Locate the cell with the specified text and output its (X, Y) center coordinate. 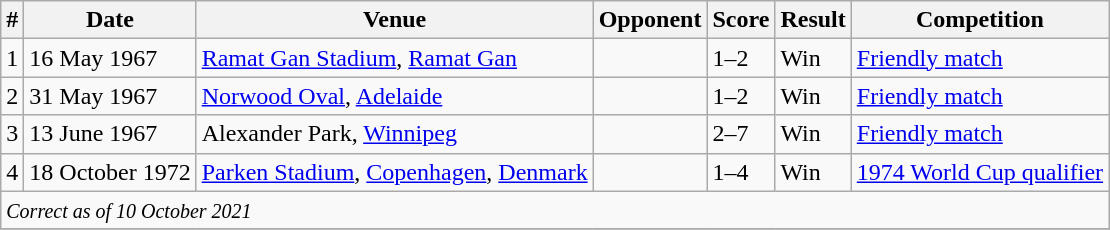
Ramat Gan Stadium, Ramat Gan (394, 58)
Result (813, 20)
# (12, 20)
3 (12, 134)
Parken Stadium, Copenhagen, Denmark (394, 172)
Date (110, 20)
1974 World Cup qualifier (980, 172)
1–4 (741, 172)
18 October 1972 (110, 172)
Norwood Oval, Adelaide (394, 96)
Competition (980, 20)
Venue (394, 20)
16 May 1967 (110, 58)
Correct as of 10 October 2021 (555, 210)
Alexander Park, Winnipeg (394, 134)
13 June 1967 (110, 134)
Opponent (650, 20)
1 (12, 58)
2 (12, 96)
2–7 (741, 134)
31 May 1967 (110, 96)
Score (741, 20)
4 (12, 172)
